Detect which cell encompasses the target text, then output its [X, Y] center coordinate. 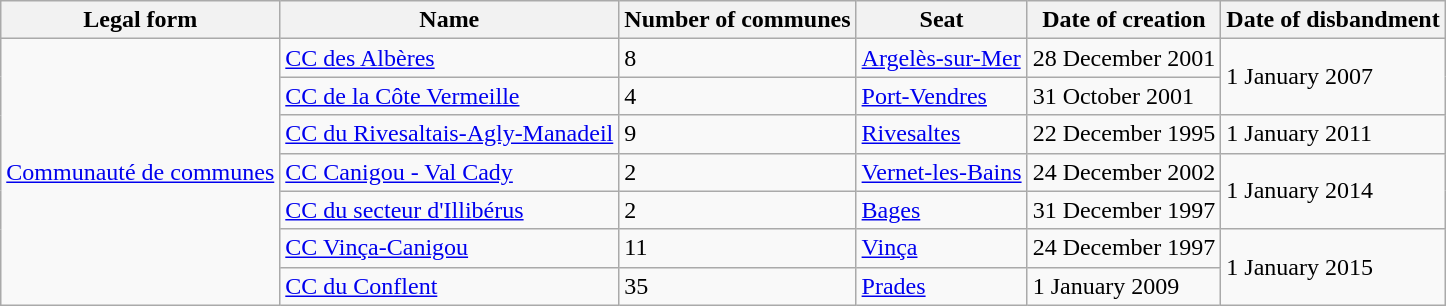
1 January 2014 [1333, 191]
Rivesaltes [942, 134]
Port-Vendres [942, 96]
1 January 2011 [1333, 134]
31 December 1997 [1124, 210]
11 [738, 248]
31 October 2001 [1124, 96]
22 December 1995 [1124, 134]
35 [738, 286]
4 [738, 96]
28 December 2001 [1124, 58]
1 January 2015 [1333, 267]
Communauté de communes [140, 172]
Argelès-sur-Mer [942, 58]
24 December 1997 [1124, 248]
8 [738, 58]
CC des Albères [450, 58]
1 January 2009 [1124, 286]
Date of creation [1124, 20]
Vinça [942, 248]
CC de la Côte Vermeille [450, 96]
24 December 2002 [1124, 172]
Bages [942, 210]
Vernet-les-Bains [942, 172]
CC Canigou - Val Cady [450, 172]
CC du Conflent [450, 286]
Date of disbandment [1333, 20]
CC du secteur d'Illibérus [450, 210]
CC du Rivesaltais-Agly-Manadeil [450, 134]
Name [450, 20]
1 January 2007 [1333, 77]
CC Vinça-Canigou [450, 248]
Prades [942, 286]
Seat [942, 20]
Number of communes [738, 20]
9 [738, 134]
Legal form [140, 20]
